Pinpoint the cell where the given text exists, returning its (x, y) midpoint coordinate. 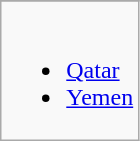
Qatar Yemen (70, 71)
